Identify which cell holds the provided text, then report its (x, y) central coordinate. 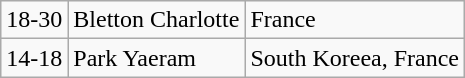
Park Yaeram (156, 58)
14-18 (34, 58)
France (355, 20)
18-30 (34, 20)
Bletton Charlotte (156, 20)
South Koreea, France (355, 58)
